Detect which cell encompasses the target text, then output its (x, y) center coordinate. 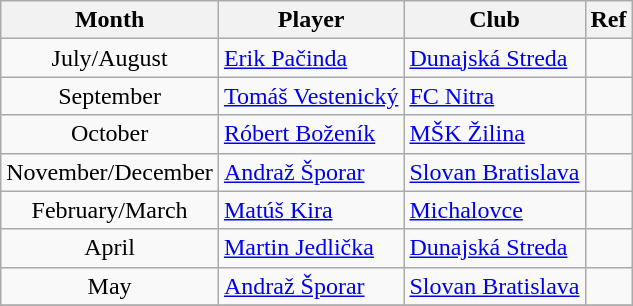
Club (494, 20)
May (110, 286)
Player (311, 20)
Matúš Kira (311, 210)
FC Nitra (494, 96)
Erik Pačinda (311, 58)
Tomáš Vestenický (311, 96)
Ref (608, 20)
Month (110, 20)
July/August (110, 58)
Martin Jedlička (311, 248)
November/December (110, 172)
MŠK Žilina (494, 134)
Michalovce (494, 210)
October (110, 134)
February/March (110, 210)
April (110, 248)
September (110, 96)
Róbert Boženík (311, 134)
